Extract the (X, Y) coordinate from the center of the cell holding the provided text.  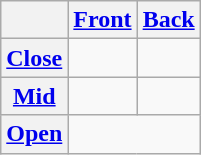
Open (34, 134)
Front (102, 20)
Close (34, 58)
Mid (34, 96)
Back (168, 20)
